Output the (X, Y) coordinate of the center of the cell containing the given text.  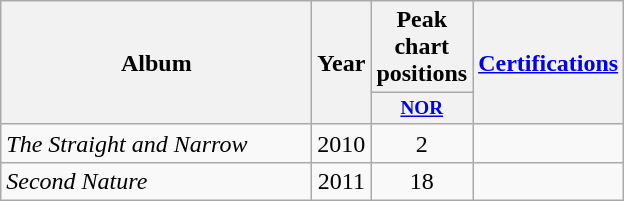
Second Nature (156, 182)
2010 (342, 143)
The Straight and Narrow (156, 143)
Certifications (548, 63)
Year (342, 63)
NOR (422, 109)
18 (422, 182)
2 (422, 143)
Peak chart positions (422, 47)
Album (156, 63)
2011 (342, 182)
